Scan for the cell matching the given text and deliver its (x, y) coordinate at center. 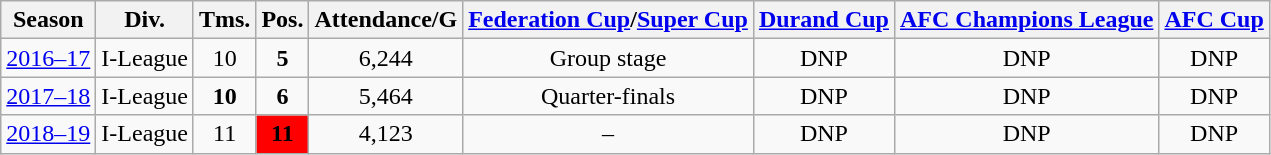
– (608, 134)
AFC Cup (1214, 20)
Attendance/G (386, 20)
Tms. (224, 20)
2018–19 (48, 134)
4,123 (386, 134)
Durand Cup (824, 20)
6 (282, 96)
AFC Champions League (1026, 20)
2017–18 (48, 96)
Div. (145, 20)
Season (48, 20)
6,244 (386, 58)
Pos. (282, 20)
5,464 (386, 96)
Group stage (608, 58)
Federation Cup/Super Cup (608, 20)
Quarter-finals (608, 96)
5 (282, 58)
2016–17 (48, 58)
